Output the [X, Y] coordinate of the center of the cell containing the given text.  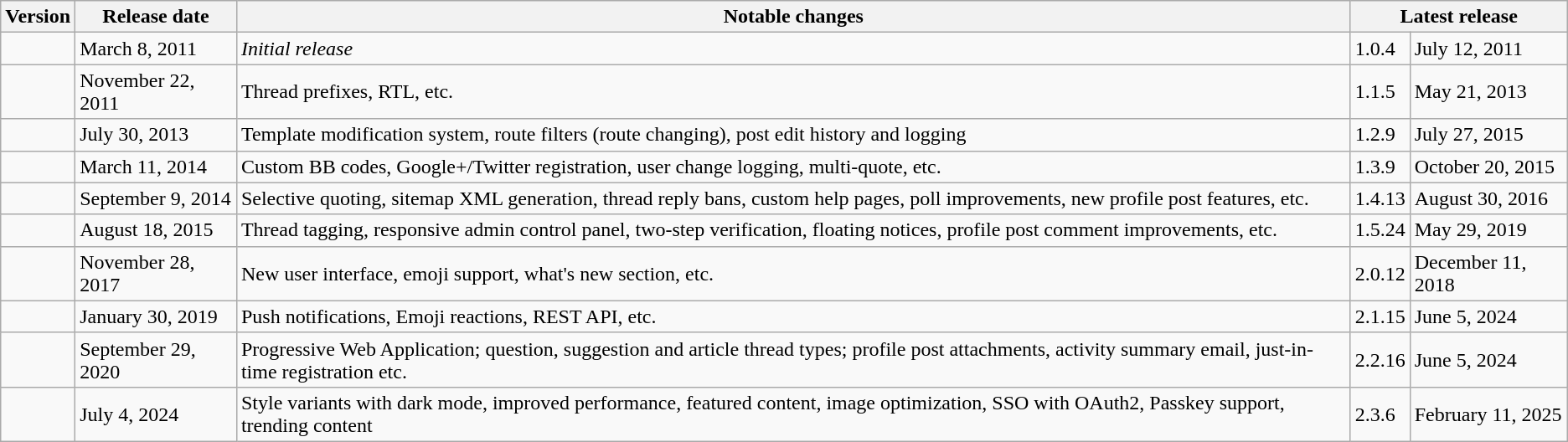
2.2.16 [1380, 360]
October 20, 2015 [1488, 167]
September 9, 2014 [156, 198]
July 30, 2013 [156, 135]
Initial release [793, 49]
May 21, 2013 [1488, 92]
November 22, 2011 [156, 92]
September 29, 2020 [156, 360]
Template modification system, route filters (route changing), post edit history and logging [793, 135]
Latest release [1459, 17]
November 28, 2017 [156, 273]
Push notifications, Emoji reactions, REST API, etc. [793, 316]
May 29, 2019 [1488, 230]
1.5.24 [1380, 230]
Release date [156, 17]
Custom BB codes, Google+/Twitter registration, user change logging, multi-quote, etc. [793, 167]
Notable changes [793, 17]
Version [39, 17]
December 11, 2018 [1488, 273]
Style variants with dark mode, improved performance, featured content, image optimization, SSO with OAuth2, Passkey support, trending content [793, 414]
July 27, 2015 [1488, 135]
1.4.13 [1380, 198]
1.3.9 [1380, 167]
1.0.4 [1380, 49]
1.1.5 [1380, 92]
Thread tagging, responsive admin control panel, two-step verification, floating notices, profile post comment improvements, etc. [793, 230]
Thread prefixes, RTL, etc. [793, 92]
July 4, 2024 [156, 414]
March 11, 2014 [156, 167]
January 30, 2019 [156, 316]
July 12, 2011 [1488, 49]
August 30, 2016 [1488, 198]
2.3.6 [1380, 414]
March 8, 2011 [156, 49]
New user interface, emoji support, what's new section, etc. [793, 273]
1.2.9 [1380, 135]
August 18, 2015 [156, 230]
2.1.15 [1380, 316]
February 11, 2025 [1488, 414]
2.0.12 [1380, 273]
Selective quoting, sitemap XML generation, thread reply bans, custom help pages, poll improvements, new profile post features, etc. [793, 198]
